Determine the [X, Y] coordinate at the center of the cell enclosing the given text.  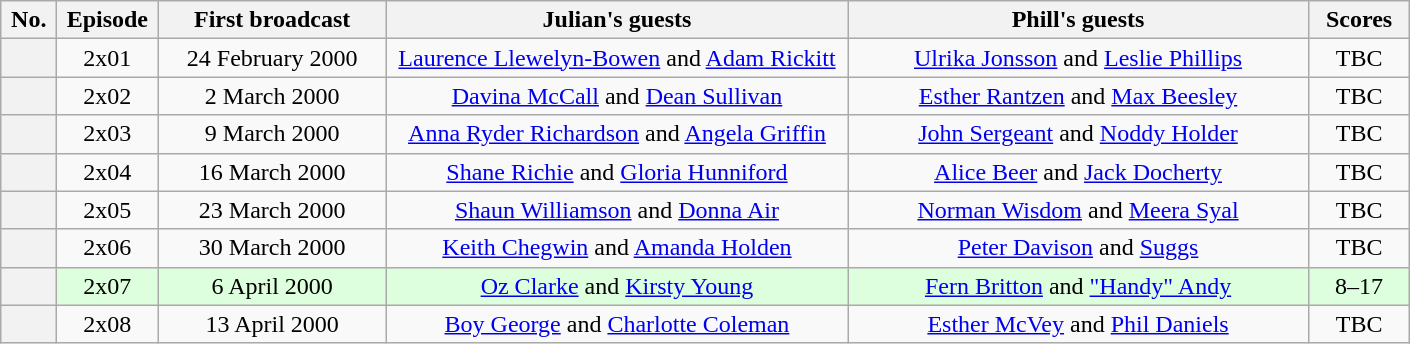
2x04 [108, 172]
2x02 [108, 96]
16 March 2000 [272, 172]
Laurence Llewelyn-Bowen and Adam Rickitt [616, 58]
2x06 [108, 248]
6 April 2000 [272, 286]
No. [29, 20]
Norman Wisdom and Meera Syal [1078, 210]
First broadcast [272, 20]
Keith Chegwin and Amanda Holden [616, 248]
Esther Rantzen and Max Beesley [1078, 96]
Ulrika Jonsson and Leslie Phillips [1078, 58]
30 March 2000 [272, 248]
Esther McVey and Phil Daniels [1078, 324]
2x07 [108, 286]
2x01 [108, 58]
Davina McCall and Dean Sullivan [616, 96]
2x08 [108, 324]
Shane Richie and Gloria Hunniford [616, 172]
John Sergeant and Noddy Holder [1078, 134]
2x03 [108, 134]
2x05 [108, 210]
Fern Britton and "Handy" Andy [1078, 286]
Boy George and Charlotte Coleman [616, 324]
8–17 [1360, 286]
9 March 2000 [272, 134]
2 March 2000 [272, 96]
13 April 2000 [272, 324]
Julian's guests [616, 20]
Anna Ryder Richardson and Angela Griffin [616, 134]
24 February 2000 [272, 58]
23 March 2000 [272, 210]
Alice Beer and Jack Docherty [1078, 172]
Scores [1360, 20]
Peter Davison and Suggs [1078, 248]
Phill's guests [1078, 20]
Oz Clarke and Kirsty Young [616, 286]
Shaun Williamson and Donna Air [616, 210]
Episode [108, 20]
